Search for the cell housing the specified text and yield its (x, y) center coordinate. 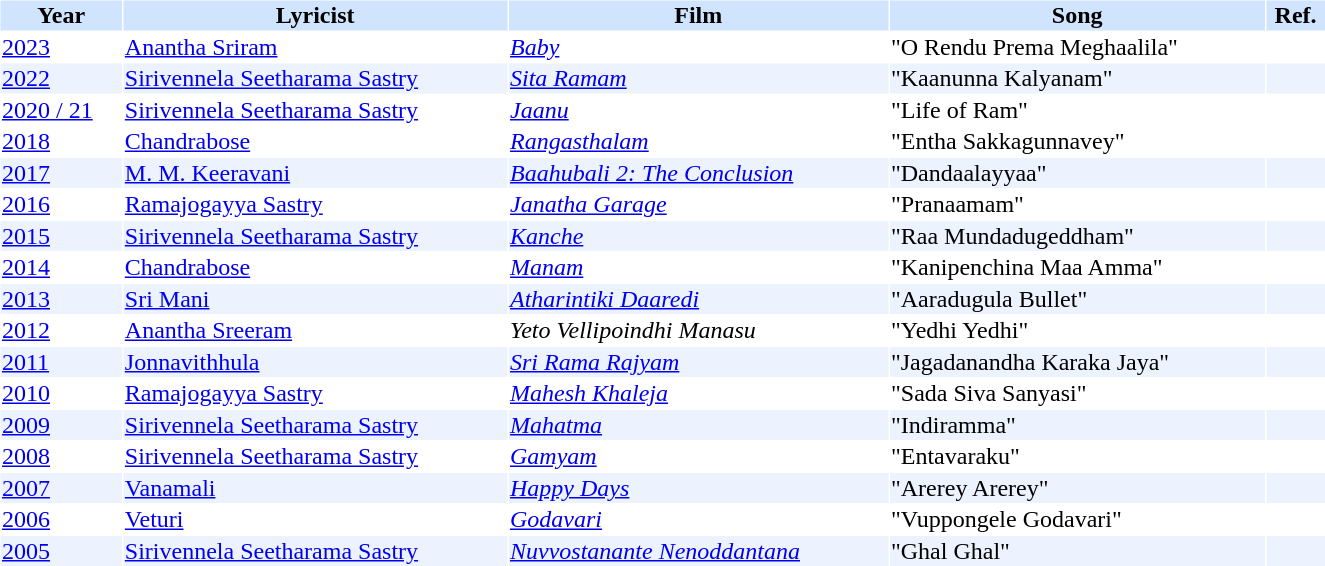
Veturi (315, 519)
2014 (60, 267)
Janatha Garage (698, 205)
Rangasthalam (698, 141)
Sri Mani (315, 299)
2006 (60, 519)
2012 (60, 331)
Manam (698, 267)
"Life of Ram" (1076, 110)
2023 (60, 47)
2007 (60, 488)
"O Rendu Prema Meghaalila" (1076, 47)
"Entavaraku" (1076, 457)
Song (1076, 15)
Sita Ramam (698, 79)
"Dandaalayyaa" (1076, 173)
Gamyam (698, 457)
Film (698, 15)
Mahesh Khaleja (698, 393)
2013 (60, 299)
M. M. Keeravani (315, 173)
"Indiramma" (1076, 425)
"Pranaamam" (1076, 205)
Atharintiki Daaredi (698, 299)
Godavari (698, 519)
Happy Days (698, 488)
Nuvvostanante Nenoddantana (698, 551)
"Jagadanandha Karaka Jaya" (1076, 362)
Anantha Sriram (315, 47)
"Ghal Ghal" (1076, 551)
2008 (60, 457)
2009 (60, 425)
2011 (60, 362)
"Entha Sakkagunnavey" (1076, 141)
2015 (60, 236)
Kanche (698, 236)
"Kaanunna Kalyanam" (1076, 79)
2020 / 21 (60, 110)
"Sada Siva Sanyasi" (1076, 393)
"Raa Mundadugeddham" (1076, 236)
Anantha Sreeram (315, 331)
"Arerey Arerey" (1076, 488)
"Aaradugula Bullet" (1076, 299)
2010 (60, 393)
Yeto Vellipoindhi Manasu (698, 331)
Lyricist (315, 15)
Baby (698, 47)
2018 (60, 141)
"Kanipenchina Maa Amma" (1076, 267)
Baahubali 2: The Conclusion (698, 173)
Ref. (1295, 15)
Year (60, 15)
"Vuppongele Godavari" (1076, 519)
Vanamali (315, 488)
Jonnavithhula (315, 362)
2022 (60, 79)
Mahatma (698, 425)
2016 (60, 205)
2017 (60, 173)
Jaanu (698, 110)
Sri Rama Rajyam (698, 362)
2005 (60, 551)
"Yedhi Yedhi" (1076, 331)
